Locate the cell with the specified text and output its (X, Y) center coordinate. 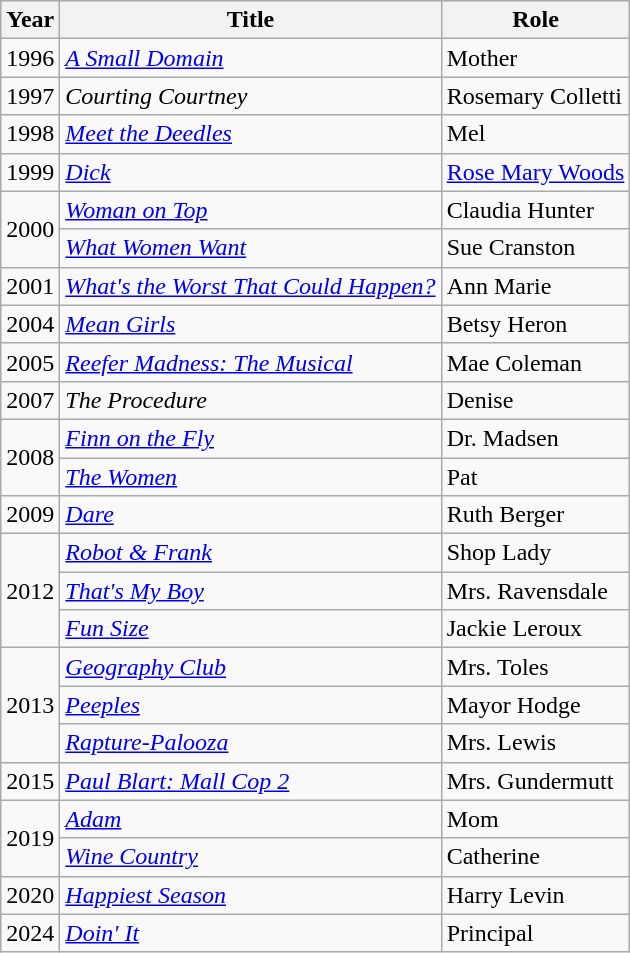
Sue Cranston (536, 248)
Wine Country (250, 857)
Mae Coleman (536, 362)
Mrs. Lewis (536, 743)
Courting Courtney (250, 96)
Role (536, 20)
Shop Lady (536, 553)
2008 (30, 457)
Robot & Frank (250, 553)
What Women Want (250, 248)
Peeples (250, 705)
Year (30, 20)
2019 (30, 838)
Mom (536, 819)
Mrs. Ravensdale (536, 591)
Ruth Berger (536, 515)
Finn on the Fly (250, 438)
1998 (30, 134)
Rosemary Colletti (536, 96)
Geography Club (250, 667)
2020 (30, 895)
Woman on Top (250, 210)
Title (250, 20)
Paul Blart: Mall Cop 2 (250, 781)
Claudia Hunter (536, 210)
2013 (30, 705)
2015 (30, 781)
Mel (536, 134)
The Women (250, 477)
Ann Marie (536, 286)
Mayor Hodge (536, 705)
2009 (30, 515)
Rose Mary Woods (536, 172)
2007 (30, 400)
Betsy Heron (536, 324)
Adam (250, 819)
2004 (30, 324)
Reefer Madness: The Musical (250, 362)
Doin' It (250, 933)
Mean Girls (250, 324)
Harry Levin (536, 895)
1996 (30, 58)
Rapture-Palooza (250, 743)
Fun Size (250, 629)
Pat (536, 477)
Dare (250, 515)
Dr. Madsen (536, 438)
Principal (536, 933)
2000 (30, 229)
A Small Domain (250, 58)
Jackie Leroux (536, 629)
2024 (30, 933)
Mrs. Gundermutt (536, 781)
Denise (536, 400)
1997 (30, 96)
2005 (30, 362)
Mother (536, 58)
2012 (30, 591)
What's the Worst That Could Happen? (250, 286)
The Procedure (250, 400)
1999 (30, 172)
Dick (250, 172)
That's My Boy (250, 591)
2001 (30, 286)
Mrs. Toles (536, 667)
Happiest Season (250, 895)
Catherine (536, 857)
Meet the Deedles (250, 134)
